From the cell containing the given text, extract its center point as (X, Y) coordinate. 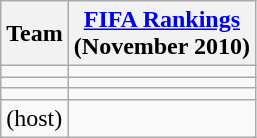
Team (35, 34)
FIFA Rankings(November 2010) (162, 34)
(host) (35, 118)
